Output the [X, Y] coordinate of the center of the cell containing the given text.  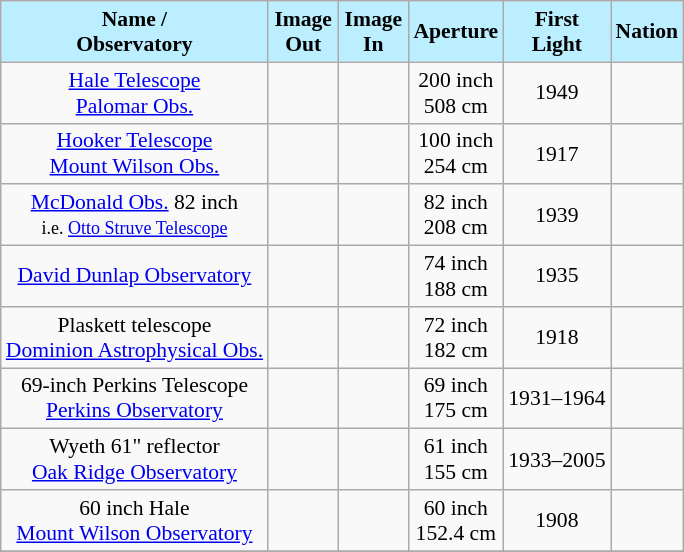
60 inch Hale Mount Wilson Observatory [134, 520]
1949 [556, 92]
1933–2005 [556, 460]
82 inch 208 cm [456, 216]
Name / Observatory [134, 32]
Image In [373, 32]
1931–1964 [556, 398]
Plaskett telescope Dominion Astrophysical Obs. [134, 338]
Hale TelescopePalomar Obs. [134, 92]
1917 [556, 154]
1935 [556, 276]
Image Out [303, 32]
60 inch 152.4 cm [456, 520]
69-inch Perkins TelescopePerkins Observatory [134, 398]
1908 [556, 520]
69 inch 175 cm [456, 398]
McDonald Obs. 82 inchi.e. Otto Struve Telescope [134, 216]
1918 [556, 338]
Wyeth 61" reflectorOak Ridge Observatory [134, 460]
Hooker Telescope Mount Wilson Obs. [134, 154]
74 inch 188 cm [456, 276]
100 inch 254 cm [456, 154]
Nation [646, 32]
Aperture [456, 32]
1939 [556, 216]
72 inch 182 cm [456, 338]
61 inch 155 cm [456, 460]
David Dunlap Observatory [134, 276]
First Light [556, 32]
200 inch508 cm [456, 92]
